Search for the cell housing the specified text and yield its [x, y] center coordinate. 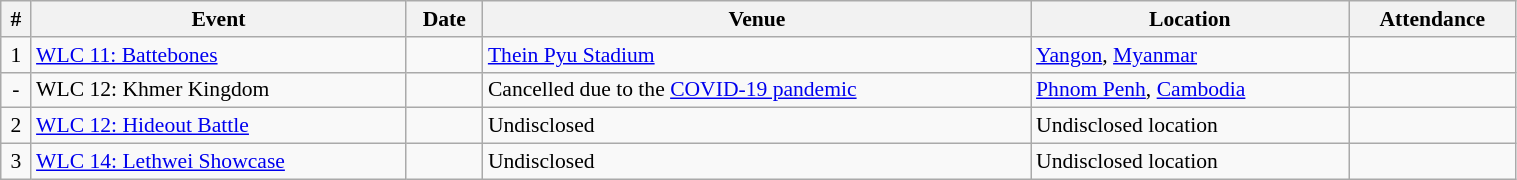
WLC 14: Lethwei Showcase [218, 162]
WLC 11: Battebones [218, 55]
Cancelled due to the COVID-19 pandemic [757, 90]
Yangon, Myanmar [1190, 55]
Location [1190, 19]
1 [16, 55]
Phnom Penh, Cambodia [1190, 90]
Event [218, 19]
WLC 12: Khmer Kingdom [218, 90]
Venue [757, 19]
Attendance [1432, 19]
Thein Pyu Stadium [757, 55]
WLC 12: Hideout Battle [218, 126]
- [16, 90]
3 [16, 162]
2 [16, 126]
Date [444, 19]
# [16, 19]
